Identify which cell holds the provided text, then report its (X, Y) central coordinate. 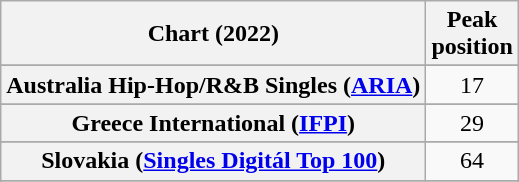
Peakposition (472, 34)
17 (472, 85)
Australia Hip-Hop/R&B Singles (ARIA) (214, 85)
Slovakia (Singles Digitál Top 100) (214, 161)
29 (472, 123)
Chart (2022) (214, 34)
64 (472, 161)
Greece International (IFPI) (214, 123)
